Scan for the cell matching the given text and deliver its [X, Y] coordinate at center. 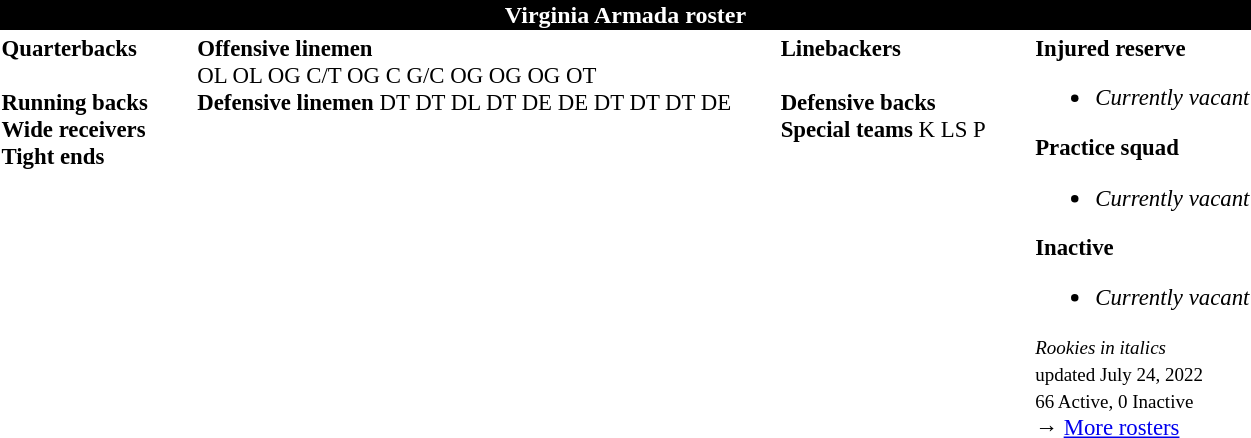
Virginia Armada roster [626, 15]
